Locate the cell with the specified text and output its [X, Y] center coordinate. 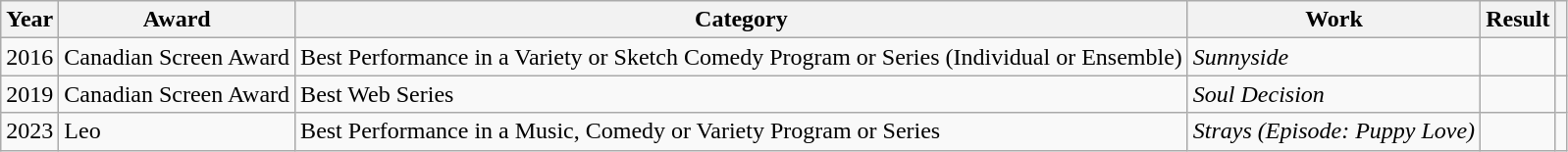
Best Performance in a Variety or Sketch Comedy Program or Series (Individual or Ensemble) [742, 57]
Sunnyside [1333, 57]
2016 [29, 57]
Strays (Episode: Puppy Love) [1333, 131]
Category [742, 20]
2019 [29, 94]
Result [1518, 20]
Best Performance in a Music, Comedy or Variety Program or Series [742, 131]
Soul Decision [1333, 94]
Year [29, 20]
2023 [29, 131]
Best Web Series [742, 94]
Leo [177, 131]
Award [177, 20]
Work [1333, 20]
